Return the [X, Y] coordinate for the center point of the cell that contains the specified text.  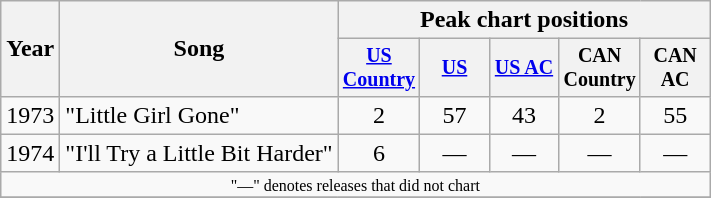
CAN Country [600, 68]
CAN AC [674, 68]
US Country [379, 68]
US [454, 68]
43 [524, 115]
1974 [30, 153]
55 [674, 115]
Peak chart positions [524, 20]
"—" denotes releases that did not chart [356, 184]
US AC [524, 68]
6 [379, 153]
"Little Girl Gone" [199, 115]
Song [199, 49]
Year [30, 49]
1973 [30, 115]
57 [454, 115]
"I'll Try a Little Bit Harder" [199, 153]
